Return [x, y] of the center of cell containing provided text 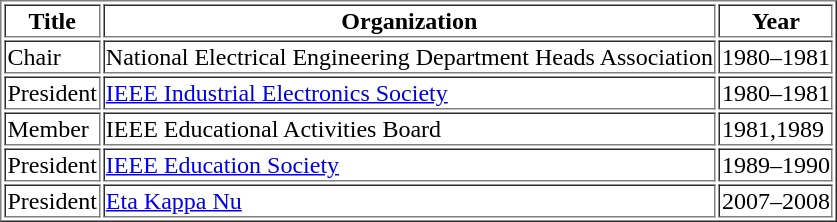
IEEE Educational Activities Board [410, 128]
IEEE Education Society [410, 164]
IEEE Industrial Electronics Society [410, 92]
Chair [52, 56]
Organization [410, 20]
1981,1989 [776, 128]
2007–2008 [776, 200]
Title [52, 20]
1989–1990 [776, 164]
Year [776, 20]
National Electrical Engineering Department Heads Association [410, 56]
Member [52, 128]
Eta Kappa Nu [410, 200]
